Scan for the cell matching the given text and deliver its [x, y] coordinate at center. 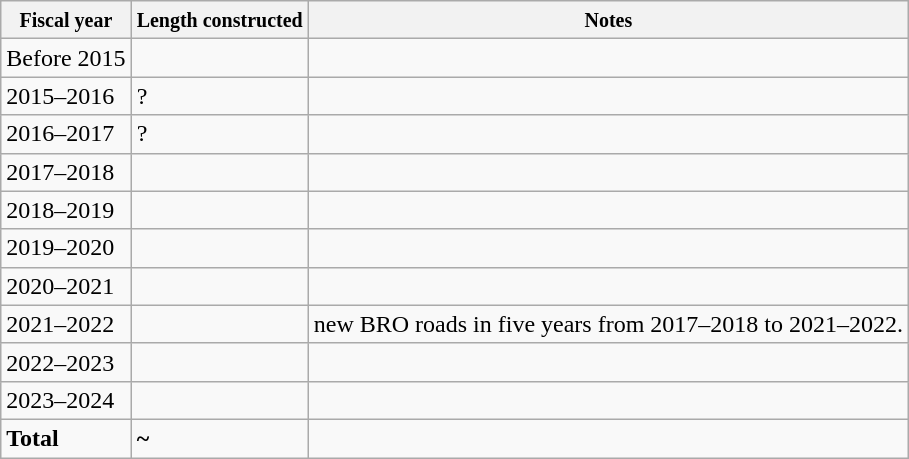
2020–2021 [66, 286]
2021–2022 [66, 324]
Total [66, 438]
2018–2019 [66, 210]
2016–2017 [66, 134]
new BRO roads in five years from 2017–2018 to 2021–2022. [608, 324]
Before 2015 [66, 58]
~ [220, 438]
2019–2020 [66, 248]
Fiscal year [66, 20]
2022–2023 [66, 362]
2017–2018 [66, 172]
2023–2024 [66, 400]
Notes [608, 20]
Length constructed [220, 20]
2015–2016 [66, 96]
